From the cell containing the given text, extract its center point as [X, Y] coordinate. 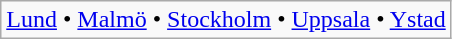
Lund • Malmö • Stockholm • Uppsala • Ystad [226, 20]
